Determine the (x, y) coordinate at the center of the cell enclosing the given text.  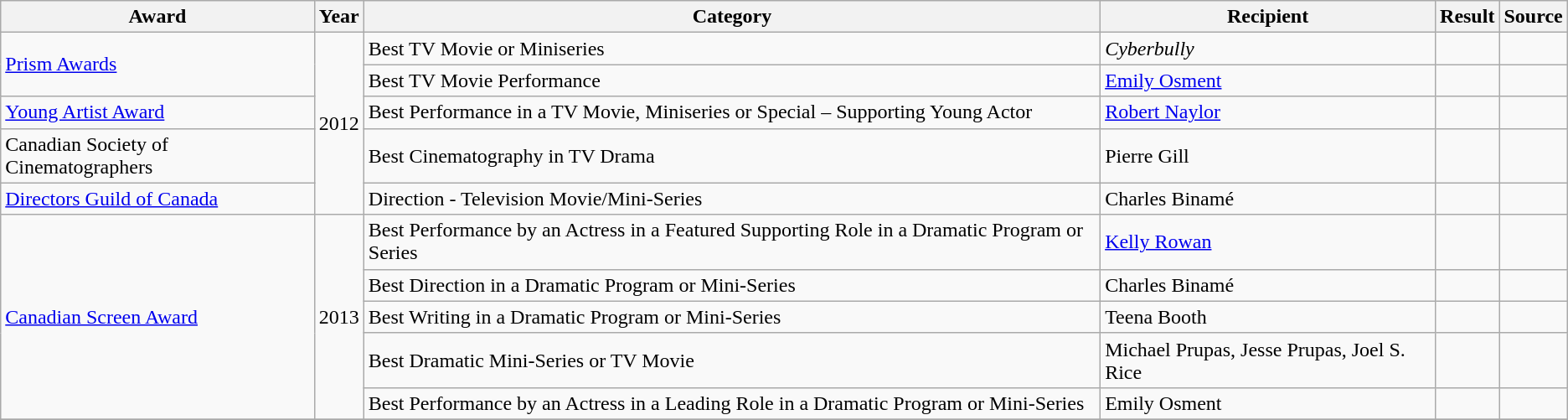
Best Cinematography in TV Drama (732, 156)
Recipient (1268, 17)
2013 (338, 317)
Prism Awards (157, 65)
Direction - Television Movie/Mini-Series (732, 199)
Best Performance in a TV Movie, Miniseries or Special – Supporting Young Actor (732, 112)
Canadian Screen Award (157, 317)
Best TV Movie or Miniseries (732, 49)
Kelly Rowan (1268, 241)
Cyberbully (1268, 49)
Directors Guild of Canada (157, 199)
Category (732, 17)
Source (1533, 17)
Best Writing in a Dramatic Program or Mini-Series (732, 317)
Pierre Gill (1268, 156)
Teena Booth (1268, 317)
Year (338, 17)
Michael Prupas, Jesse Prupas, Joel S. Rice (1268, 360)
Young Artist Award (157, 112)
Award (157, 17)
Best TV Movie Performance (732, 80)
2012 (338, 124)
Best Dramatic Mini-Series or TV Movie (732, 360)
Canadian Society of Cinematographers (157, 156)
Result (1467, 17)
Robert Naylor (1268, 112)
Best Performance by an Actress in a Featured Supporting Role in a Dramatic Program or Series (732, 241)
Best Performance by an Actress in a Leading Role in a Dramatic Program or Mini-Series (732, 403)
Best Direction in a Dramatic Program or Mini-Series (732, 285)
